Provide the (x, y) coordinate of the cell's center where the given text is located.  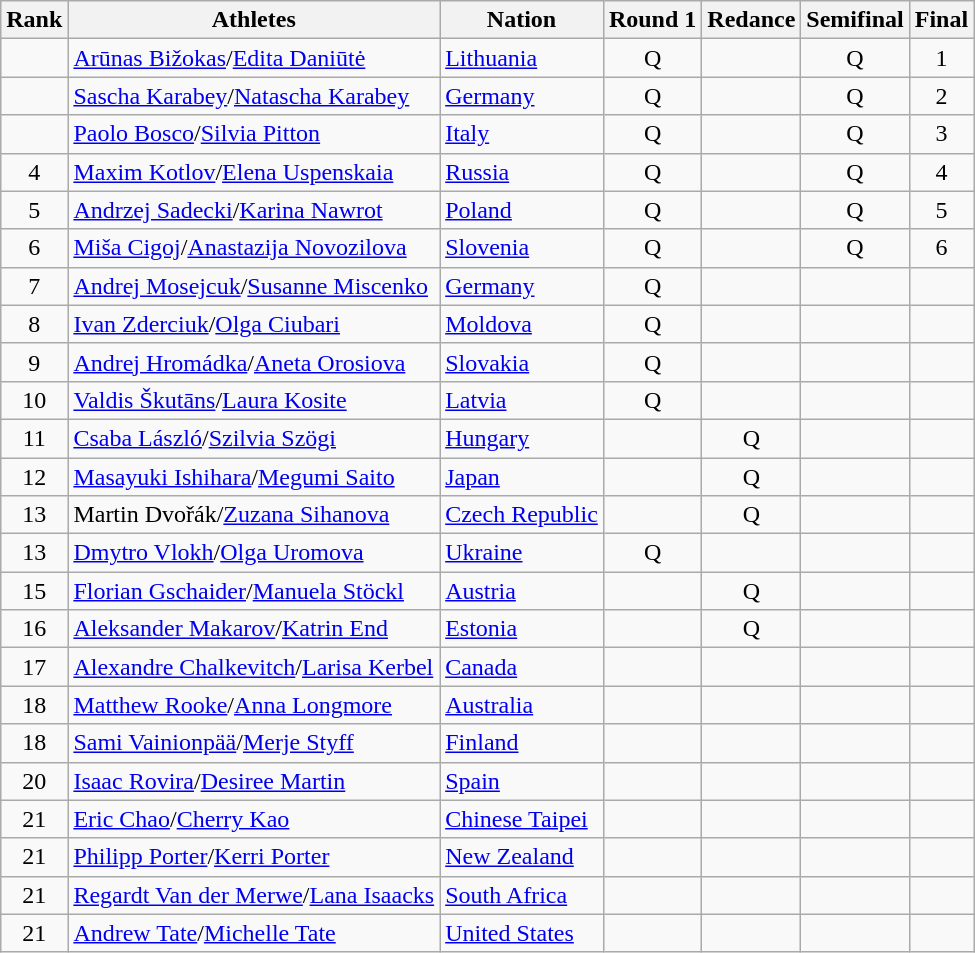
Valdis Škutāns/Laura Kosite (254, 400)
United States (522, 933)
Japan (522, 477)
1 (941, 58)
Russia (522, 172)
17 (34, 667)
Philipp Porter/Kerri Porter (254, 857)
Slovenia (522, 248)
Sascha Karabey/Natascha Karabey (254, 96)
Arūnas Bižokas/Edita Daniūtė (254, 58)
Sami Vainionpää/Merje Styff (254, 743)
Final (941, 20)
9 (34, 362)
Maxim Kotlov/Elena Uspenskaia (254, 172)
2 (941, 96)
Estonia (522, 629)
Matthew Rooke/Anna Longmore (254, 705)
Miša Cigoj/Anastazija Novozilova (254, 248)
Csaba László/Szilvia Szögi (254, 438)
Andrej Mosejcuk/Susanne Miscenko (254, 286)
Moldova (522, 324)
Chinese Taipei (522, 819)
3 (941, 134)
7 (34, 286)
Italy (522, 134)
Paolo Bosco/Silvia Pitton (254, 134)
Athletes (254, 20)
11 (34, 438)
12 (34, 477)
Finland (522, 743)
10 (34, 400)
Andrej Hromádka/Aneta Orosiova (254, 362)
Semifinal (855, 20)
Latvia (522, 400)
Nation (522, 20)
Andrzej Sadecki/Karina Nawrot (254, 210)
Regardt Van der Merwe/Lana Isaacks (254, 895)
20 (34, 781)
Ivan Zderciuk/Olga Ciubari (254, 324)
Austria (522, 591)
Martin Dvořák/Zuzana Sihanova (254, 515)
Czech Republic (522, 515)
Australia (522, 705)
Canada (522, 667)
Eric Chao/Cherry Kao (254, 819)
Spain (522, 781)
South Africa (522, 895)
16 (34, 629)
Slovakia (522, 362)
Aleksander Makarov/Katrin End (254, 629)
Isaac Rovira/Desiree Martin (254, 781)
Hungary (522, 438)
15 (34, 591)
Round 1 (652, 20)
Rank (34, 20)
Poland (522, 210)
Andrew Tate/Michelle Tate (254, 933)
Redance (752, 20)
Ukraine (522, 553)
Florian Gschaider/Manuela Stöckl (254, 591)
8 (34, 324)
New Zealand (522, 857)
Lithuania (522, 58)
Masayuki Ishihara/Megumi Saito (254, 477)
Alexandre Chalkevitch/Larisa Kerbel (254, 667)
Dmytro Vlokh/Olga Uromova (254, 553)
